Output the [x, y] coordinate of the center of the cell containing the given text.  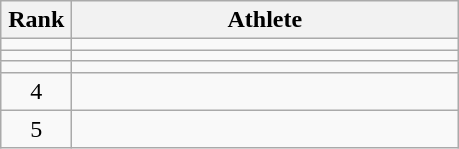
Athlete [265, 20]
Rank [36, 20]
5 [36, 129]
4 [36, 91]
